Capture the cell that displays the provided text and extract its (X, Y) central coordinate. 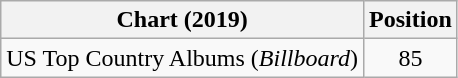
Position (411, 20)
US Top Country Albums (Billboard) (182, 58)
Chart (2019) (182, 20)
85 (411, 58)
